Locate the cell with the specified text and output its [x, y] center coordinate. 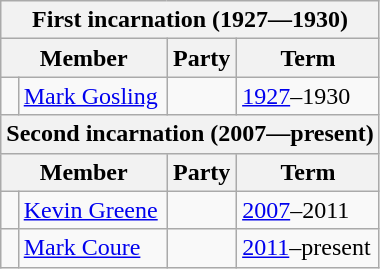
Kevin Greene [92, 210]
1927–1930 [308, 96]
Mark Gosling [92, 96]
2007–2011 [308, 210]
Mark Coure [92, 248]
First incarnation (1927—1930) [190, 20]
Second incarnation (2007—present) [190, 134]
2011–present [308, 248]
